Return the [X, Y] coordinate for the center point of the cell that contains the specified text.  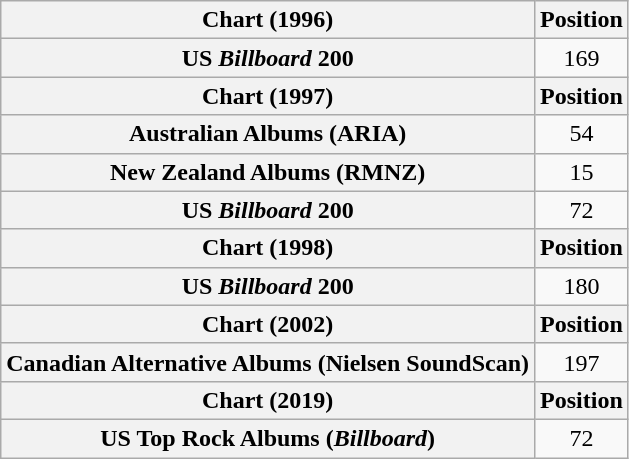
Chart (1997) [268, 96]
197 [582, 362]
Australian Albums (ARIA) [268, 134]
New Zealand Albums (RMNZ) [268, 172]
180 [582, 286]
US Top Rock Albums (Billboard) [268, 438]
169 [582, 58]
Canadian Alternative Albums (Nielsen SoundScan) [268, 362]
15 [582, 172]
Chart (2002) [268, 324]
Chart (1998) [268, 248]
54 [582, 134]
Chart (2019) [268, 400]
Chart (1996) [268, 20]
